Output the (X, Y) coordinate of the center of the cell containing the given text.  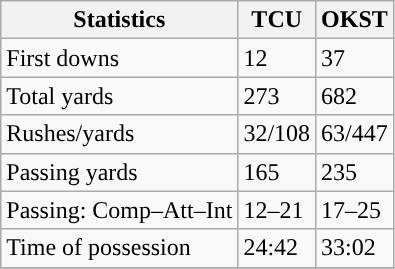
Rushes/yards (120, 134)
32/108 (277, 134)
Total yards (120, 96)
235 (355, 172)
24:42 (277, 248)
First downs (120, 58)
12 (277, 58)
273 (277, 96)
TCU (277, 20)
Passing: Comp–Att–Int (120, 210)
165 (277, 172)
37 (355, 58)
OKST (355, 20)
12–21 (277, 210)
17–25 (355, 210)
682 (355, 96)
Time of possession (120, 248)
63/447 (355, 134)
Statistics (120, 20)
Passing yards (120, 172)
33:02 (355, 248)
